Capture the cell that displays the provided text and extract its [X, Y] central coordinate. 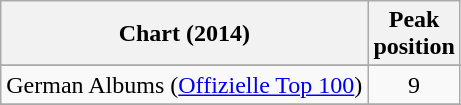
9 [414, 85]
Peakposition [414, 34]
German Albums (Offizielle Top 100) [184, 85]
Chart (2014) [184, 34]
